Identify which cell holds the provided text, then report its (X, Y) central coordinate. 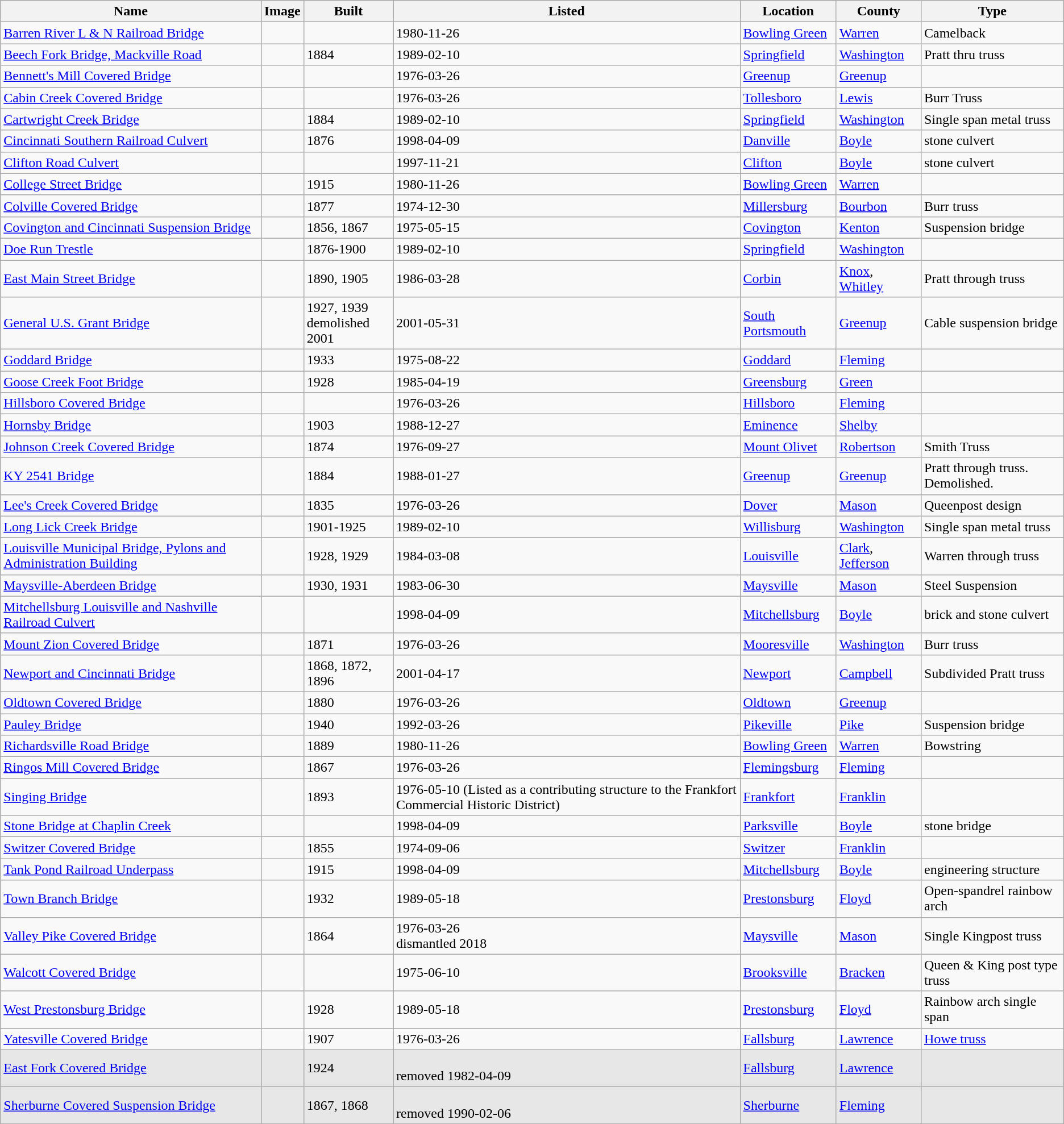
removed 1990-02-06 (567, 1105)
1889 (348, 746)
College Street Bridge (131, 184)
General U.S. Grant Bridge (131, 323)
Parksville (788, 826)
stone bridge (992, 826)
Goddard Bridge (131, 360)
1983-06-30 (567, 585)
Doe Run Trestle (131, 249)
Bracken (879, 973)
Yatesville Covered Bridge (131, 1039)
Queen & King post type truss (992, 973)
1868, 1872, 1896 (348, 673)
Long Lick Creek Bridge (131, 527)
Willisburg (788, 527)
Queenpost design (992, 505)
1933 (348, 360)
Greensburg (788, 382)
Sherburne Covered Suspension Bridge (131, 1105)
1992-03-26 (567, 725)
Pratt through truss. Demolished. (992, 476)
Corbin (788, 278)
Walcott Covered Bridge (131, 973)
Sherburne (788, 1105)
Louisville Municipal Bridge, Pylons and Administration Building (131, 556)
Goose Creek Foot Bridge (131, 382)
1855 (348, 848)
Green (879, 382)
Steel Suspension (992, 585)
Cable suspension bridge (992, 323)
Lee's Creek Covered Bridge (131, 505)
South Portsmouth (788, 323)
Hillsboro Covered Bridge (131, 403)
Bowstring (992, 746)
1988-01-27 (567, 476)
1985-04-19 (567, 382)
1986-03-28 (567, 278)
Tank Pond Railroad Underpass (131, 869)
Hillsboro (788, 403)
Dover (788, 505)
West Prestonsburg Bridge (131, 1009)
1974-12-30 (567, 206)
Oldtown (788, 702)
Knox, Whitley (879, 278)
1997-11-21 (567, 163)
Brooksville (788, 973)
1890, 1905 (348, 278)
Burr Truss (992, 98)
Built (348, 11)
Clark, Jefferson (879, 556)
Open-spandrel rainbow arch (992, 899)
Barren River L & N Railroad Bridge (131, 33)
Valley Pike Covered Bridge (131, 935)
brick and stone culvert (992, 615)
Flemingsburg (788, 768)
1988-12-27 (567, 425)
East Main Street Bridge (131, 278)
Danville (788, 141)
Warren through truss (992, 556)
Campbell (879, 673)
1864 (348, 935)
1876 (348, 141)
1984-03-08 (567, 556)
1975-06-10 (567, 973)
Location (788, 11)
Newport (788, 673)
Lewis (879, 98)
1867 (348, 768)
Louisville (788, 556)
Stone Bridge at Chaplin Creek (131, 826)
Bennett's Mill Covered Bridge (131, 76)
1871 (348, 644)
engineering structure (992, 869)
Mount Olivet (788, 447)
Ringos Mill Covered Bridge (131, 768)
1932 (348, 899)
Tollesboro (788, 98)
Cabin Creek Covered Bridge (131, 98)
2001-05-31 (567, 323)
1928, 1929 (348, 556)
1835 (348, 505)
1856, 1867 (348, 227)
Mooresville (788, 644)
1880 (348, 702)
Pauley Bridge (131, 725)
Eminence (788, 425)
KY 2541 Bridge (131, 476)
Cartwright Creek Bridge (131, 119)
Colville Covered Bridge (131, 206)
Type (992, 11)
Single Kingpost truss (992, 935)
1874 (348, 447)
Image (282, 11)
1901-1925 (348, 527)
Town Branch Bridge (131, 899)
Oldtown Covered Bridge (131, 702)
Rainbow arch single span (992, 1009)
Switzer (788, 848)
Pratt through truss (992, 278)
Camelback (992, 33)
Singing Bridge (131, 797)
Beech Fork Bridge, Mackville Road (131, 55)
1930, 1931 (348, 585)
1927, 1939demolished 2001 (348, 323)
Richardsville Road Bridge (131, 746)
1867, 1868 (348, 1105)
Name (131, 11)
Smith Truss (992, 447)
1976-05-10 (Listed as a contributing structure to the Frankfort Commercial Historic District) (567, 797)
1907 (348, 1039)
Frankfort (788, 797)
Clifton Road Culvert (131, 163)
1903 (348, 425)
2001-04-17 (567, 673)
1976-03-26dismantled 2018 (567, 935)
Pikeville (788, 725)
1940 (348, 725)
Pike (879, 725)
Covington (788, 227)
Howe truss (992, 1039)
Johnson Creek Covered Bridge (131, 447)
Switzer Covered Bridge (131, 848)
1924 (348, 1068)
removed 1982-04-09 (567, 1068)
Covington and Cincinnati Suspension Bridge (131, 227)
Clifton (788, 163)
Kenton (879, 227)
1877 (348, 206)
Mitchellsburg Louisville and Nashville Railroad Culvert (131, 615)
Newport and Cincinnati Bridge (131, 673)
1876-1900 (348, 249)
Pratt thru truss (992, 55)
1893 (348, 797)
Millersburg (788, 206)
Cincinnati Southern Railroad Culvert (131, 141)
East Fork Covered Bridge (131, 1068)
1974-09-06 (567, 848)
Shelby (879, 425)
Robertson (879, 447)
1976-09-27 (567, 447)
1975-05-15 (567, 227)
Goddard (788, 360)
County (879, 11)
Subdivided Pratt truss (992, 673)
Hornsby Bridge (131, 425)
Bourbon (879, 206)
Maysville-Aberdeen Bridge (131, 585)
Listed (567, 11)
1975-08-22 (567, 360)
Mount Zion Covered Bridge (131, 644)
